Determine the [X, Y] coordinate at the center of the cell enclosing the given text.  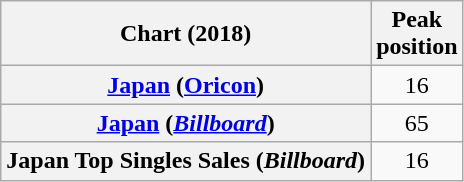
Chart (2018) [186, 34]
Japan (Billboard) [186, 123]
Japan Top Singles Sales (Billboard) [186, 161]
65 [417, 123]
Peakposition [417, 34]
Japan (Oricon) [186, 85]
